Return the [x, y] coordinate for the center point of the cell that contains the specified text.  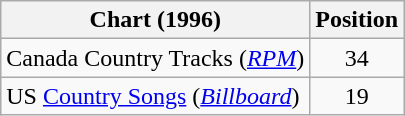
34 [357, 58]
Position [357, 20]
US Country Songs (Billboard) [156, 96]
Canada Country Tracks (RPM) [156, 58]
19 [357, 96]
Chart (1996) [156, 20]
